Output the (x, y) coordinate of the center of the cell containing the given text.  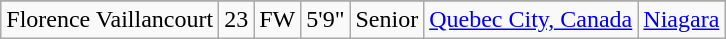
Quebec City, Canada (531, 20)
5'9" (326, 20)
Senior (387, 20)
FW (278, 20)
23 (236, 20)
Florence Vaillancourt (110, 20)
Niagara (682, 20)
